From the cell containing the given text, extract its center point as (X, Y) coordinate. 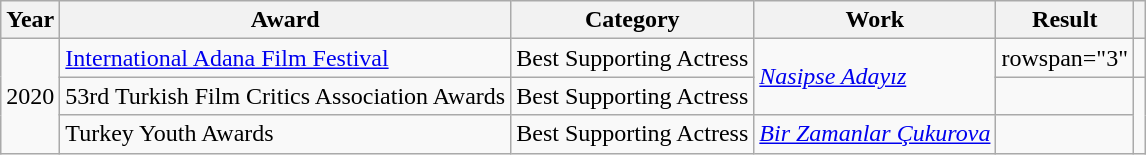
53rd Turkish Film Critics Association Awards (286, 96)
rowspan="3" (1065, 58)
Bir Zamanlar Çukurova (875, 134)
Category (632, 20)
Work (875, 20)
Nasipse Adayız (875, 77)
Result (1065, 20)
2020 (30, 96)
Award (286, 20)
Year (30, 20)
Turkey Youth Awards (286, 134)
International Adana Film Festival (286, 58)
